Detect which cell encompasses the target text, then output its (X, Y) center coordinate. 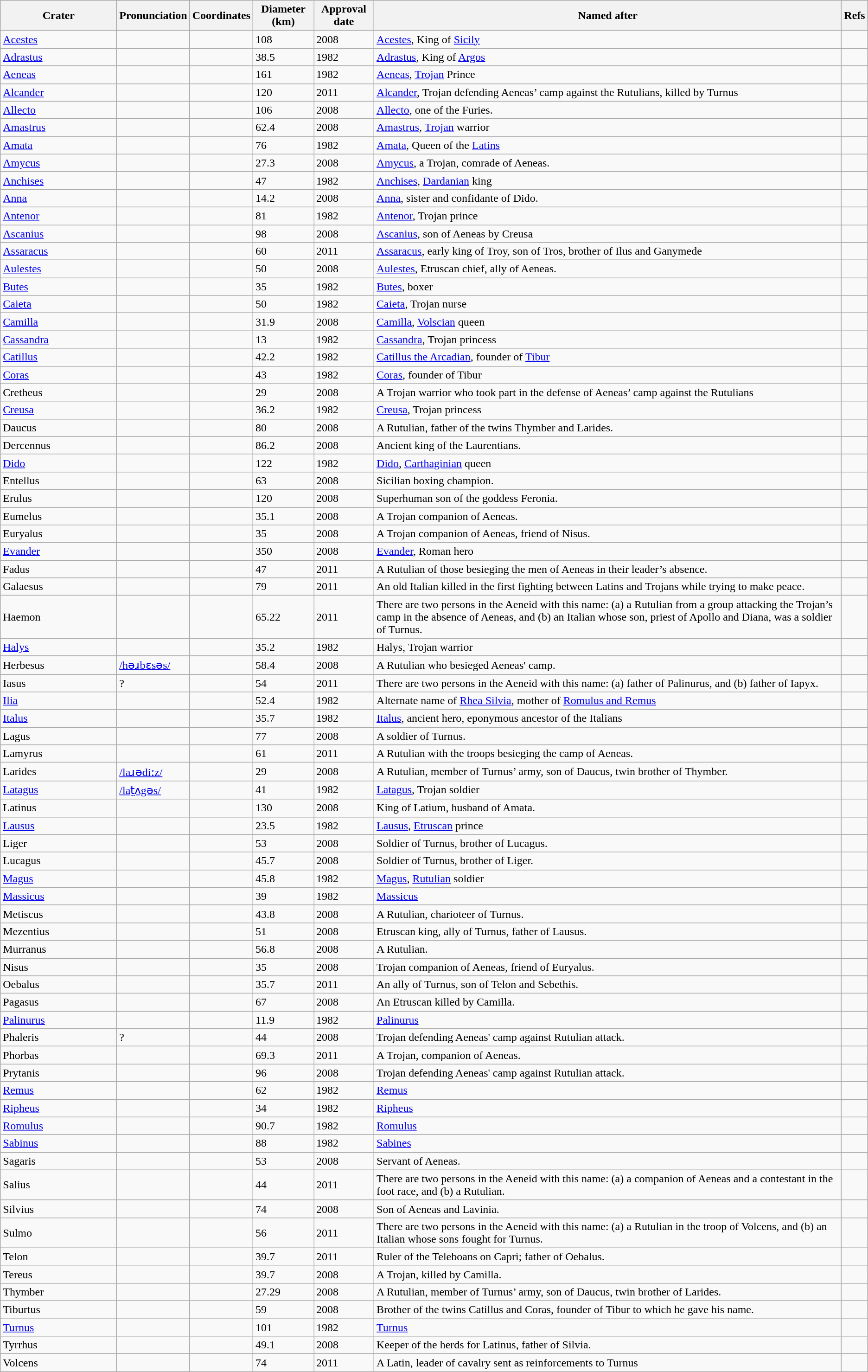
90.7 (284, 1126)
Allecto, one of the Furies. (608, 110)
Sabines (608, 1143)
Iasus (58, 683)
A Trojan companion of Aeneas. (608, 516)
Acestes (58, 39)
Antenor (58, 216)
59 (284, 1310)
Creusa, Trojan princess (608, 410)
Tyrrhus (58, 1345)
Prytanis (58, 1073)
Refs (855, 16)
34 (284, 1108)
Mezentius (58, 931)
23.5 (284, 826)
36.2 (284, 410)
Halys (58, 647)
Caieta, Trojan nurse (608, 304)
Oebalus (58, 985)
62.4 (284, 128)
Larides (58, 772)
101 (284, 1327)
Italus (58, 718)
38.5 (284, 57)
Amastrus (58, 128)
67 (284, 1002)
Halys, Trojan warrior (608, 647)
Ascanius (58, 233)
Tiburtus (58, 1310)
Ilia (58, 701)
A Trojan companion of Aeneas, friend of Nisus. (608, 534)
52.4 (284, 701)
Alcander, Trojan defending Aeneas’ camp against the Rutulians, killed by Turnus (608, 92)
Cassandra, Trojan princess (608, 340)
80 (284, 428)
Butes (58, 287)
35.2 (284, 647)
Lagus (58, 736)
Crater (58, 16)
A Rutulian with the troops besieging the camp of Aeneas. (608, 754)
A Rutulian, member of Turnus’ army, son of Daucus, twin brother of Thymber. (608, 772)
63 (284, 481)
Lamyrus (58, 754)
A Trojan, companion of Aeneas. (608, 1055)
Aulestes (58, 269)
Cretheus (58, 392)
Thymber (58, 1292)
39 (284, 896)
Evander, Roman hero (608, 551)
A Latin, leader of cavalry sent as reinforcements to Turnus (608, 1363)
Ascanius, son of Aeneas by Creusa (608, 233)
43 (284, 375)
Camilla, Volscian queen (608, 322)
Phaleris (58, 1038)
Salius (58, 1185)
Erulus (58, 498)
A Trojan, killed by Camilla. (608, 1274)
Catillus the Arcadian, founder of Tibur (608, 357)
A Rutulian. (608, 949)
31.9 (284, 322)
56 (284, 1233)
Tereus (58, 1274)
Etruscan king, ally of Turnus, father of Lausus. (608, 931)
Alcander (58, 92)
Anna, sister and confidante of Dido. (608, 198)
There are two persons in the Aeneid with this name: (a) a companion of Aeneas and a contestant in the foot race, and (b) a Rutulian. (608, 1185)
Aulestes, Etruscan chief, ally of Aeneas. (608, 269)
69.3 (284, 1055)
42.2 (284, 357)
An Etruscan killed by Camilla. (608, 1002)
Dercennus (58, 445)
61 (284, 754)
Telon (58, 1257)
Amycus (58, 163)
Murranus (58, 949)
49.1 (284, 1345)
Butes, boxer (608, 287)
/laɹədiːz/ (153, 772)
Sulmo (58, 1233)
Amastrus, Trojan warrior (608, 128)
Italus, ancient hero, eponymous ancestor of the Italians (608, 718)
Phorbas (58, 1055)
Catillus (58, 357)
Aeneas, Trojan Prince (608, 75)
60 (284, 251)
An ally of Turnus, son of Telon and Sebethis. (608, 985)
Trojan companion of Aeneas, friend of Euryalus. (608, 967)
Brother of the twins Catillus and Coras, founder of Tibur to which he gave his name. (608, 1310)
Metiscus (58, 914)
88 (284, 1143)
Dido, Carthaginian queen (608, 463)
14.2 (284, 198)
Soldier of Turnus, brother of Lucagus. (608, 843)
/həɹbɛsəs/ (153, 665)
Named after (608, 16)
/lat̤ʌgəs/ (153, 790)
Approval date (344, 16)
Magus, Rutulian soldier (608, 878)
King of Latium, husband of Amata. (608, 808)
27.29 (284, 1292)
11.9 (284, 1020)
51 (284, 931)
58.4 (284, 665)
Soldier of Turnus, brother of Liger. (608, 861)
Eumelus (58, 516)
Camilla (58, 322)
Entellus (58, 481)
Pronunciation (153, 16)
Euryalus (58, 534)
Evander (58, 551)
A Rutulian, charioteer of Turnus. (608, 914)
Sabinus (58, 1143)
Anna (58, 198)
Coras, founder of Tibur (608, 375)
76 (284, 145)
Acestes, King of Sicily (608, 39)
Latagus, Trojan soldier (608, 790)
Ancient king of the Laurentians. (608, 445)
Latagus (58, 790)
130 (284, 808)
54 (284, 683)
77 (284, 736)
106 (284, 110)
81 (284, 216)
Latinus (58, 808)
45.7 (284, 861)
Keeper of the herds for Latinus, father of Silvia. (608, 1345)
Son of Aeneas and Lavinia. (608, 1209)
Superhuman son of the goddess Feronia. (608, 498)
Nisus (58, 967)
108 (284, 39)
A Rutulian who besieged Aeneas' camp. (608, 665)
Lausus, Etruscan prince (608, 826)
Coordinates (221, 16)
There are two persons in the Aeneid with this name: (a) father of Palinurus, and (b) father of Iapyx. (608, 683)
161 (284, 75)
Sagaris (58, 1161)
41 (284, 790)
Silvius (58, 1209)
Creusa (58, 410)
45.8 (284, 878)
Liger (58, 843)
Lucagus (58, 861)
Amata (58, 145)
Servant of Aeneas. (608, 1161)
Amata, Queen of the Latins (608, 145)
Antenor, Trojan prince (608, 216)
86.2 (284, 445)
Volcens (58, 1363)
A Rutulian, member of Turnus’ army, son of Daucus, twin brother of Larides. (608, 1292)
Adrastus, King of Argos (608, 57)
Magus (58, 878)
Lausus (58, 826)
122 (284, 463)
35.1 (284, 516)
Herbesus (58, 665)
Ruler of the Teleboans on Capri; father of Oebalus. (608, 1257)
Dido (58, 463)
98 (284, 233)
A Rutulian, father of the twins Thymber and Larides. (608, 428)
43.8 (284, 914)
Anchises, Dardanian king (608, 180)
Anchises (58, 180)
Allecto (58, 110)
An old Italian killed in the first fighting between Latins and Trojans while trying to make peace. (608, 587)
Fadus (58, 569)
62 (284, 1090)
Pagasus (58, 1002)
Galaesus (58, 587)
79 (284, 587)
Amycus, a Trojan, comrade of Aeneas. (608, 163)
56.8 (284, 949)
350 (284, 551)
Cassandra (58, 340)
Sicilian boxing champion. (608, 481)
Adrastus (58, 57)
Alternate name of Rhea Silvia, mother of Romulus and Remus (608, 701)
A Rutulian of those besieging the men of Aeneas in their leader’s absence. (608, 569)
A soldier of Turnus. (608, 736)
Haemon (58, 617)
65.22 (284, 617)
Caieta (58, 304)
Assaracus, early king of Troy, son of Tros, brother of Ilus and Ganymede (608, 251)
There are two persons in the Aeneid with this name: (a) a Rutulian in the troop of Volcens, and (b) an Italian whose sons fought for Turnus. (608, 1233)
Aeneas (58, 75)
Diameter (km) (284, 16)
96 (284, 1073)
A Trojan warrior who took part in the defense of Aeneas’ camp against the Rutulians (608, 392)
27.3 (284, 163)
13 (284, 340)
Daucus (58, 428)
Assaracus (58, 251)
Coras (58, 375)
